Extract the [X, Y] coordinate from the center of the cell holding the provided text.  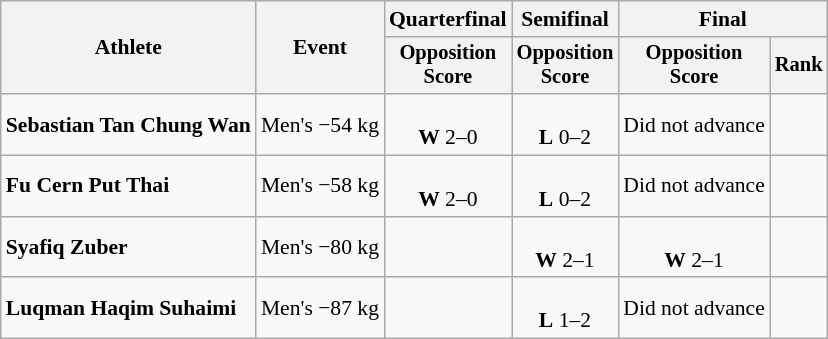
Quarterfinal [448, 19]
Luqman Haqim Suhaimi [128, 308]
L 1–2 [566, 308]
Rank [799, 66]
Event [320, 48]
Men's −80 kg [320, 248]
Semifinal [566, 19]
Men's −58 kg [320, 186]
Men's −54 kg [320, 124]
Final [722, 19]
Syafiq Zuber [128, 248]
Men's −87 kg [320, 308]
Fu Cern Put Thai [128, 186]
Athlete [128, 48]
Sebastian Tan Chung Wan [128, 124]
